Output the (x, y) coordinate of the center of the cell containing the given text.  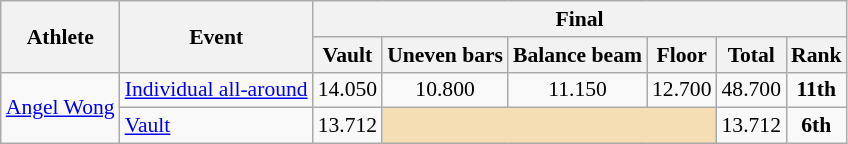
Angel Wong (60, 108)
Floor (682, 55)
6th (816, 126)
Final (580, 19)
48.700 (752, 90)
Event (216, 36)
Balance beam (578, 55)
Total (752, 55)
Rank (816, 55)
10.800 (445, 90)
11.150 (578, 90)
14.050 (348, 90)
Athlete (60, 36)
Individual all-around (216, 90)
12.700 (682, 90)
Uneven bars (445, 55)
11th (816, 90)
